Detect which cell encompasses the target text, then output its [x, y] center coordinate. 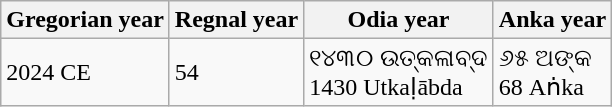
୧୪୩୦ ଉତ୍କଳାବ୍ଦ1430 Utkaḷābda [399, 72]
Regnal year [236, 20]
Anka year [552, 20]
Gregorian year [86, 20]
2024 CE [86, 72]
୬୫ ଅଙ୍କ68 Aṅka [552, 72]
54 [236, 72]
Odia year [399, 20]
